Output the [x, y] coordinate of the center of the cell containing the given text.  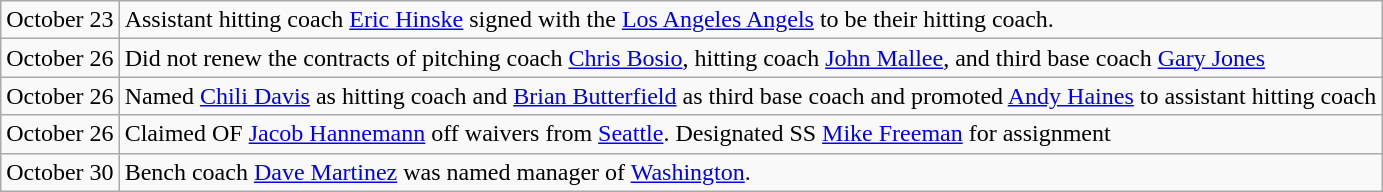
Did not renew the contracts of pitching coach Chris Bosio, hitting coach John Mallee, and third base coach Gary Jones [750, 58]
October 30 [60, 172]
Claimed OF Jacob Hannemann off waivers from Seattle. Designated SS Mike Freeman for assignment [750, 134]
October 23 [60, 20]
Named Chili Davis as hitting coach and Brian Butterfield as third base coach and promoted Andy Haines to assistant hitting coach [750, 96]
Bench coach Dave Martinez was named manager of Washington. [750, 172]
Assistant hitting coach Eric Hinske signed with the Los Angeles Angels to be their hitting coach. [750, 20]
